Pinpoint the cell where the given text exists, returning its [x, y] midpoint coordinate. 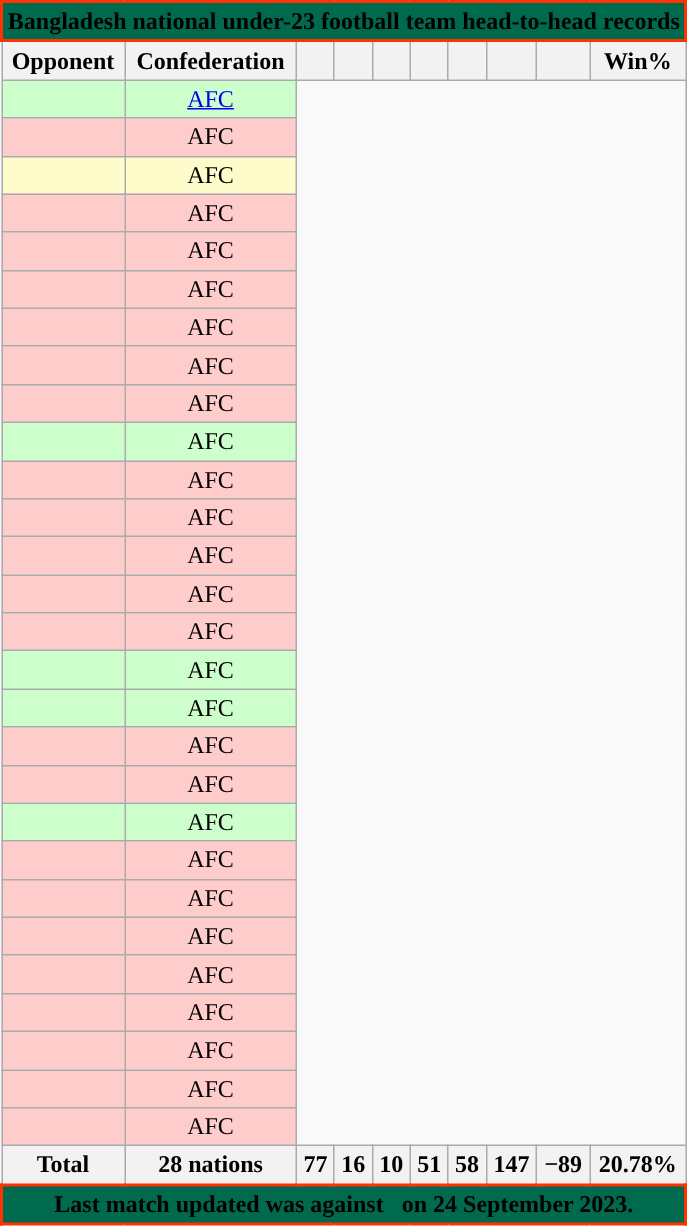
77 [316, 1166]
Opponent [64, 60]
10 [391, 1166]
147 [512, 1166]
Bangladesh national under-23 football team head-to-head records [344, 22]
28 nations [211, 1166]
Confederation [211, 60]
20.78% [638, 1166]
Last match updated was against on 24 September 2023. [344, 1204]
58 [467, 1166]
−89 [564, 1166]
16 [353, 1166]
51 [429, 1166]
Win% [638, 60]
Total [64, 1166]
